Find where the given text appears and provide that cell's center as (X, Y) coordinate. 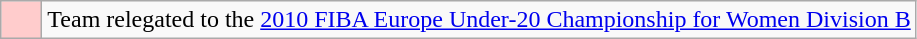
Team relegated to the 2010 FIBA Europe Under-20 Championship for Women Division B (479, 20)
